Return the (x, y) coordinate for the center point of the cell that contains the specified text.  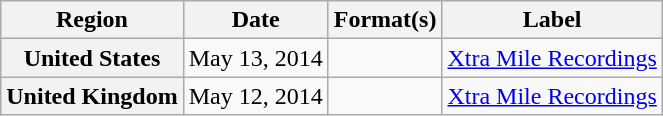
Label (552, 20)
Region (92, 20)
Date (256, 20)
United Kingdom (92, 96)
United States (92, 58)
May 12, 2014 (256, 96)
May 13, 2014 (256, 58)
Format(s) (385, 20)
